Find where the given text appears and provide that cell's center as (x, y) coordinate. 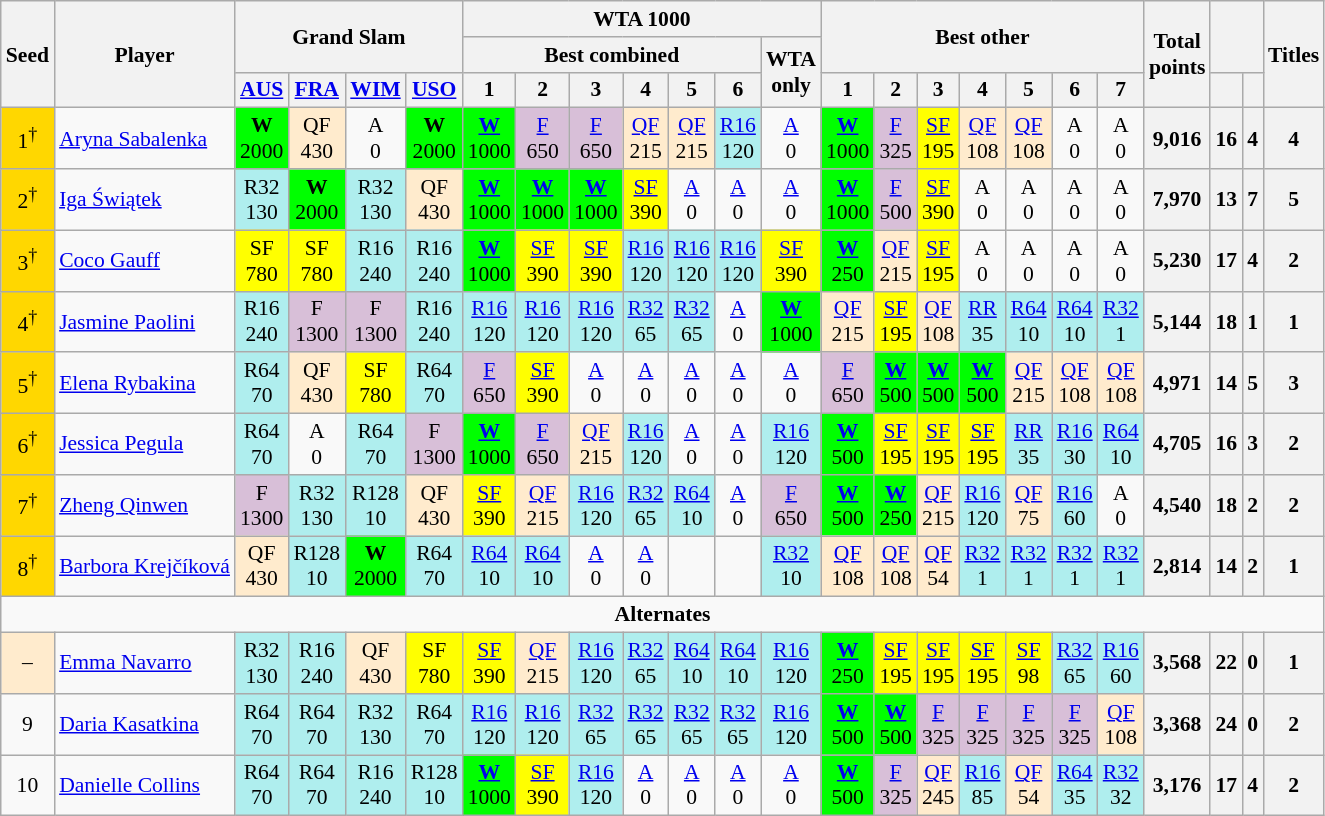
USO (434, 90)
F500 (896, 200)
3,176 (1178, 786)
5† (28, 384)
2,814 (1178, 566)
3,368 (1178, 724)
1† (28, 138)
4,705 (1178, 444)
Daria Kasatkina (144, 724)
6† (28, 444)
2† (28, 200)
Aryna Sabalenka (144, 138)
Iga Świątek (144, 200)
8† (28, 566)
WTA 1000 (642, 19)
Alternates (663, 615)
Best other (982, 36)
Best combined (612, 55)
3† (28, 260)
R1630 (1075, 444)
R1685 (982, 786)
Seed (28, 54)
Emma Navarro (144, 664)
7† (28, 506)
7,970 (1178, 200)
R6435 (1075, 786)
Player (144, 54)
5,230 (1178, 260)
WIM (375, 90)
Grand Slam (349, 36)
4,971 (1178, 384)
SF98 (1028, 664)
Zheng Qinwen (144, 506)
R3210 (791, 566)
QF245 (938, 786)
Jasmine Paolini (144, 322)
Totalpoints (1178, 54)
Jessica Pegula (144, 444)
AUS (262, 90)
4† (28, 322)
5,144 (1178, 322)
24 (1226, 724)
9,016 (1178, 138)
22 (1226, 664)
Danielle Collins (144, 786)
FRA (316, 90)
WTAonly (791, 72)
Elena Rybakina (144, 384)
QF75 (1028, 506)
9 (28, 724)
Barbora Krejčíková (144, 566)
4,540 (1178, 506)
13 (1226, 200)
10 (28, 786)
Titles (1294, 54)
3,568 (1178, 664)
Coco Gauff (144, 260)
R3232 (1121, 786)
– (28, 664)
